Provide the [x, y] coordinate of the cell's center where the given text is located.  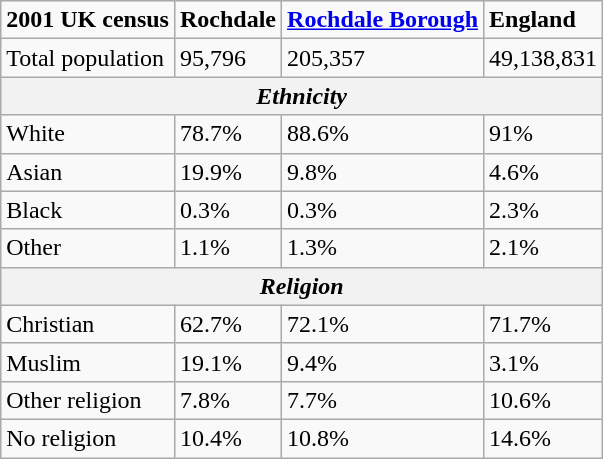
1.1% [228, 248]
3.1% [544, 362]
9.4% [383, 362]
49,138,831 [544, 58]
71.7% [544, 324]
9.8% [383, 172]
2.1% [544, 248]
7.8% [228, 400]
2001 UK census [88, 20]
Rochdale Borough [383, 20]
England [544, 20]
95,796 [228, 58]
88.6% [383, 134]
10.6% [544, 400]
Ethnicity [302, 96]
No religion [88, 438]
Muslim [88, 362]
62.7% [228, 324]
Rochdale [228, 20]
205,357 [383, 58]
2.3% [544, 210]
4.6% [544, 172]
White [88, 134]
Black [88, 210]
Other religion [88, 400]
Other [88, 248]
19.1% [228, 362]
Christian [88, 324]
91% [544, 134]
10.4% [228, 438]
72.1% [383, 324]
19.9% [228, 172]
Asian [88, 172]
7.7% [383, 400]
14.6% [544, 438]
1.3% [383, 248]
10.8% [383, 438]
Religion [302, 286]
Total population [88, 58]
78.7% [228, 134]
